Detect which cell encompasses the target text, then output its [x, y] center coordinate. 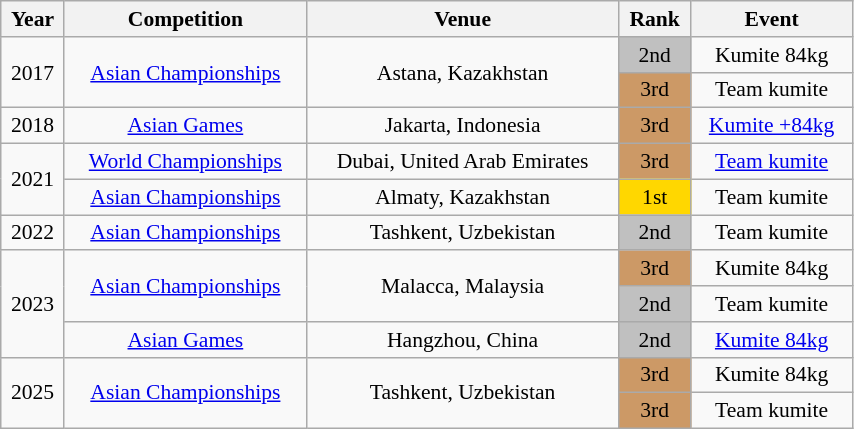
2017 [33, 72]
Kumite +84kg [772, 126]
Rank [655, 19]
Year [33, 19]
Jakarta, Indonesia [463, 126]
Astana, Kazakhstan [463, 72]
Event [772, 19]
Malacca, Malaysia [463, 286]
2018 [33, 126]
Competition [185, 19]
2022 [33, 233]
Dubai, United Arab Emirates [463, 162]
2023 [33, 304]
Hangzhou, China [463, 340]
2021 [33, 180]
2025 [33, 392]
Venue [463, 19]
World Championships [185, 162]
Almaty, Kazakhstan [463, 197]
1st [655, 197]
